Determine the [X, Y] coordinate at the center of the cell enclosing the given text.  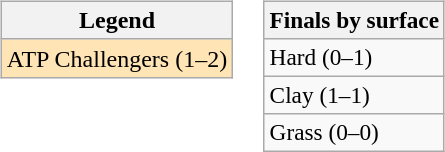
Clay (1–1) [354, 95]
Grass (0–0) [354, 133]
Hard (0–1) [354, 57]
Legend [116, 20]
ATP Challengers (1–2) [116, 58]
Finals by surface [354, 20]
